Output the [x, y] coordinate of the center of the cell containing the given text.  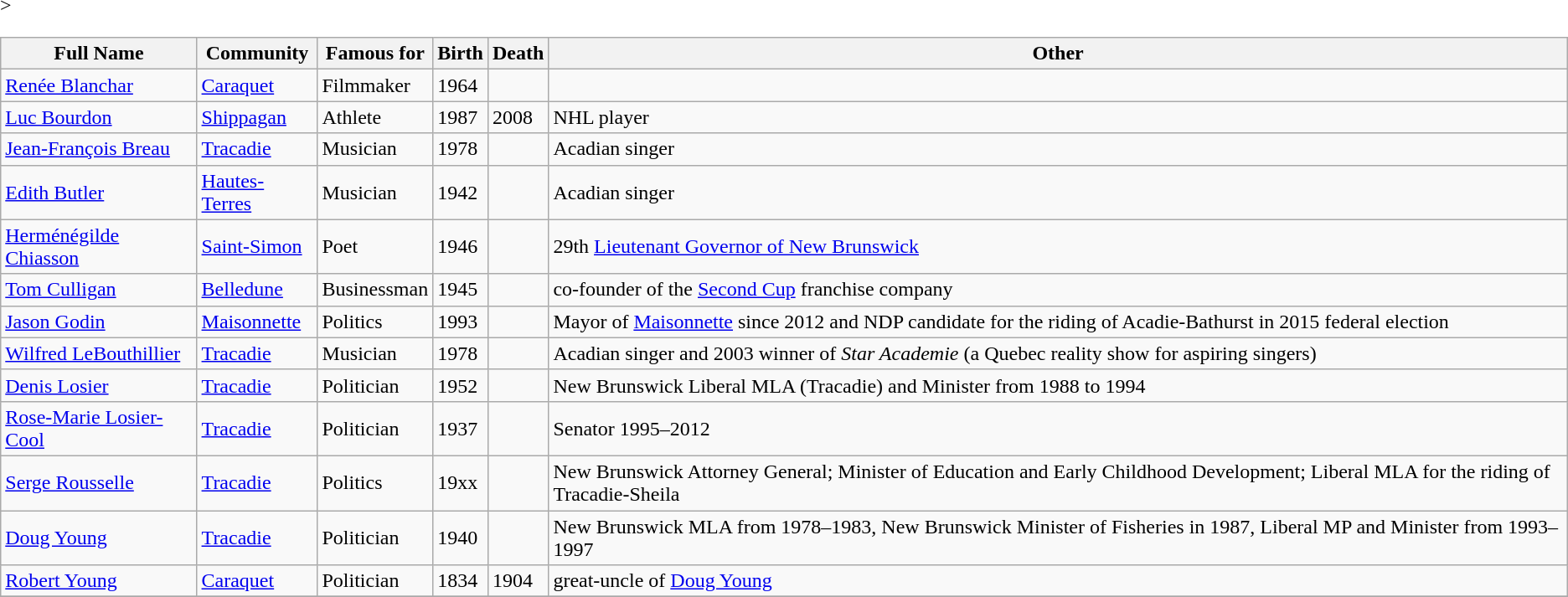
Belledune [257, 290]
1937 [461, 429]
1952 [461, 385]
Tom Culligan [99, 290]
Shippagan [257, 117]
19xx [461, 482]
Senator 1995–2012 [1058, 429]
Acadian singer and 2003 winner of Star Academie (a Quebec reality show for aspiring singers) [1058, 353]
Other [1058, 54]
Businessman [375, 290]
1993 [461, 322]
co-founder of the Second Cup franchise company [1058, 290]
Death [518, 54]
1945 [461, 290]
Hautes-Terres [257, 193]
Edith Butler [99, 193]
Saint-Simon [257, 246]
Filmmaker [375, 85]
Birth [461, 54]
1904 [518, 581]
1942 [461, 193]
1940 [461, 538]
Famous for [375, 54]
Luc Bourdon [99, 117]
Serge Rousselle [99, 482]
29th Lieutenant Governor of New Brunswick [1058, 246]
Wilfred LeBouthillier [99, 353]
2008 [518, 117]
Denis Losier [99, 385]
Full Name [99, 54]
Doug Young [99, 538]
Herménégilde Chiasson [99, 246]
Community [257, 54]
great-uncle of Doug Young [1058, 581]
New Brunswick Attorney General; Minister of Education and Early Childhood Development; Liberal MLA for the riding of Tracadie-Sheila [1058, 482]
Rose-Marie Losier-Cool [99, 429]
Athlete [375, 117]
New Brunswick Liberal MLA (Tracadie) and Minister from 1988 to 1994 [1058, 385]
NHL player [1058, 117]
Maisonnette [257, 322]
Jean-François Breau [99, 149]
1987 [461, 117]
1964 [461, 85]
New Brunswick MLA from 1978–1983, New Brunswick Minister of Fisheries in 1987, Liberal MP and Minister from 1993–1997 [1058, 538]
Renée Blanchar [99, 85]
1946 [461, 246]
1834 [461, 581]
Mayor of Maisonnette since 2012 and NDP candidate for the riding of Acadie-Bathurst in 2015 federal election [1058, 322]
Jason Godin [99, 322]
Robert Young [99, 581]
Poet [375, 246]
